Locate the cell with the specified text and output its [X, Y] center coordinate. 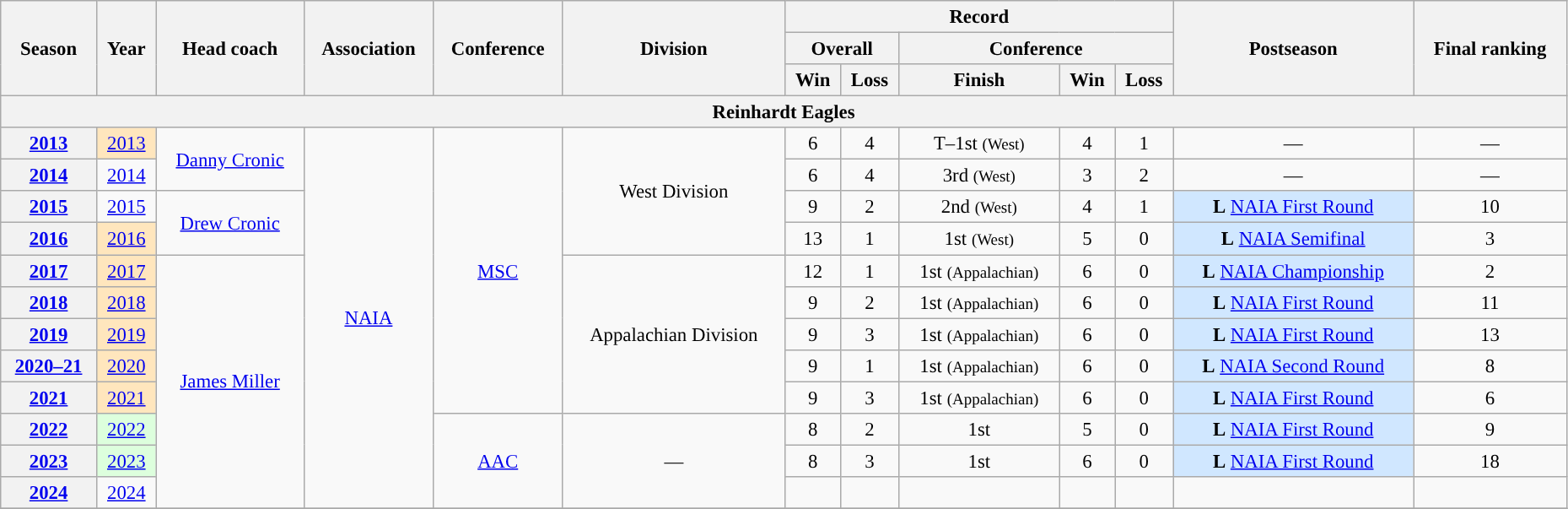
Division [674, 49]
L NAIA Second Round [1294, 366]
Season [49, 49]
Year [127, 49]
Finish [978, 80]
AAC [498, 461]
Head coach [229, 49]
2020–21 [49, 366]
18 [1490, 461]
MSC [498, 270]
2020 [127, 366]
T–1st (West) [978, 143]
West Division [674, 191]
Record [979, 17]
2nd (West) [978, 207]
3rd (West) [978, 176]
Postseason [1294, 49]
10 [1490, 207]
NAIA [369, 317]
1st (West) [978, 239]
Overall [842, 49]
Reinhardt Eagles [784, 112]
Drew Cronic [229, 223]
Appalachian Division [674, 334]
Danny Cronic [229, 159]
L NAIA Semifinal [1294, 239]
James Miller [229, 382]
Final ranking [1490, 49]
11 [1490, 302]
12 [813, 271]
L NAIA Championship [1294, 271]
Association [369, 49]
